Search for the cell housing the specified text and yield its (x, y) center coordinate. 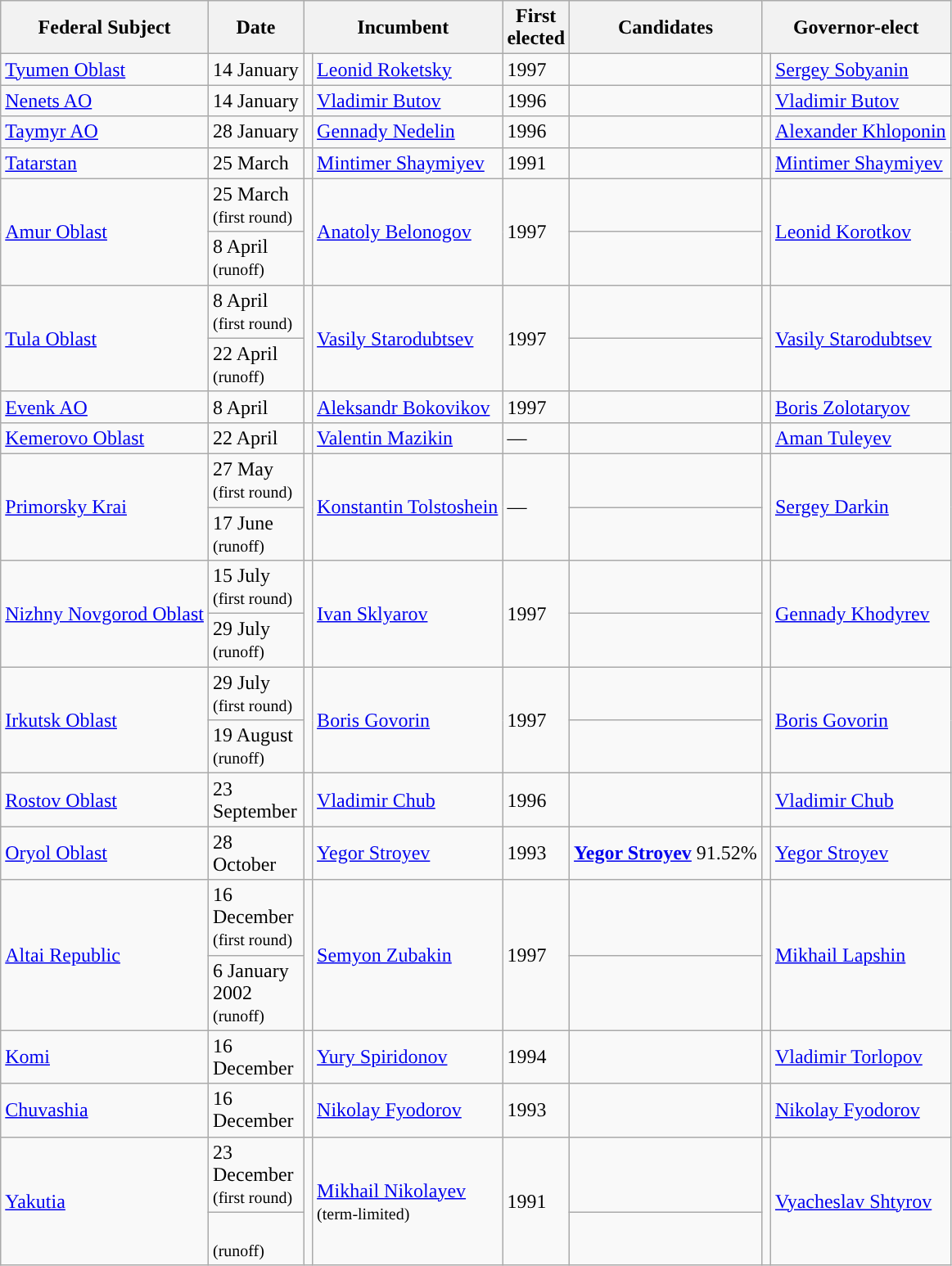
Semyon Zubakin (408, 955)
8 April (255, 407)
Oryol Oblast (105, 853)
15 July(first round) (255, 588)
Valentin Mazikin (408, 438)
Yegor Stroyev 91.52% (666, 853)
Kemerovo Oblast (105, 438)
28 January (255, 132)
Anatoly Belonogov (408, 232)
Alexander Khloponin (860, 132)
1994 (536, 1057)
17 June(runoff) (255, 534)
Vyacheslav Shtyrov (860, 1201)
8 April(first round) (255, 311)
19 August(runoff) (255, 746)
Ivan Sklyarov (408, 614)
Gennady Nedelin (408, 132)
22 April (255, 438)
8 April(runoff) (255, 259)
27 May(first round) (255, 480)
Rostov Oblast (105, 800)
(runoff) (255, 1239)
22 April(runoff) (255, 365)
Irkutsk Oblast (105, 720)
23 September (255, 800)
29 July(first round) (255, 694)
Boris Zolotaryov (860, 407)
Mikhail Nikolayev(term-limited) (408, 1201)
Incumbent (403, 28)
29 July(runoff) (255, 640)
28 October (255, 853)
Komi (105, 1057)
Leonid Korotkov (860, 232)
Amur Oblast (105, 232)
Tyumen Oblast (105, 70)
Aleksandr Bokovikov (408, 407)
Nenets AO (105, 101)
16 December(first round) (255, 917)
Sergey Sobyanin (860, 70)
Taymyr AO (105, 132)
Yakutia (105, 1201)
Date (255, 28)
Konstantin Tolstoshein (408, 507)
Governor-elect (856, 28)
Firstelected (536, 28)
Altai Republic (105, 955)
Yury Spiridonov (408, 1057)
23 December(first round) (255, 1174)
Primorsky Krai (105, 507)
Aman Tuleyev (860, 438)
Tatarstan (105, 163)
Vladimir Torlopov (860, 1057)
Gennady Khodyrev (860, 614)
Tula Oblast (105, 338)
Leonid Roketsky (408, 70)
Mikhail Lapshin (860, 955)
Candidates (666, 28)
6 January 2002(runoff) (255, 993)
Sergey Darkin (860, 507)
Evenk AO (105, 407)
25 March (255, 163)
25 March(first round) (255, 205)
Nizhny Novgorod Oblast (105, 614)
Federal Subject (105, 28)
Chuvashia (105, 1110)
